Locate the cell with the specified text and output its (x, y) center coordinate. 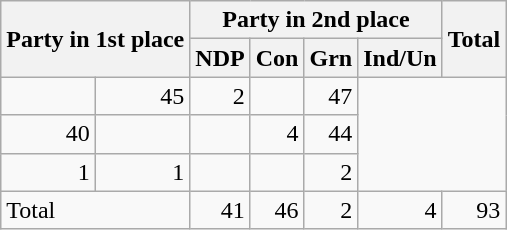
Grn (331, 58)
Ind/Un (400, 58)
Party in 2nd place (316, 20)
45 (142, 96)
NDP (220, 58)
44 (331, 134)
Party in 1st place (96, 39)
47 (331, 96)
41 (220, 210)
Con (277, 58)
46 (277, 210)
40 (48, 134)
93 (474, 210)
